Extract the (X, Y) coordinate from the center of the cell holding the provided text.  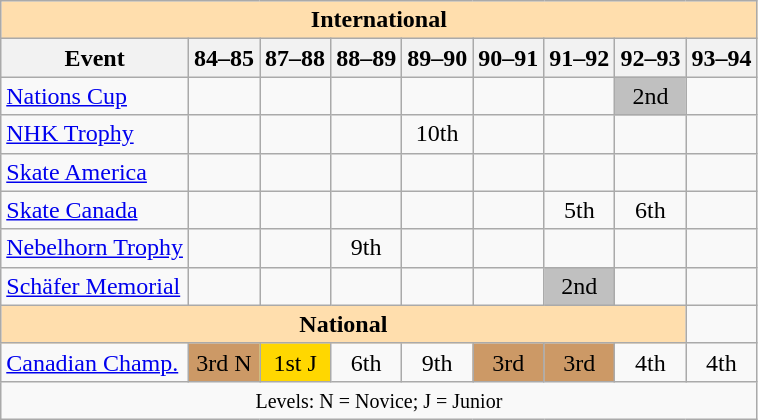
91–92 (580, 58)
3rd N (224, 362)
Canadian Champ. (95, 362)
Schäfer Memorial (95, 286)
NHK Trophy (95, 134)
Levels: N = Novice; J = Junior (379, 400)
1st J (296, 362)
84–85 (224, 58)
Skate America (95, 172)
10th (438, 134)
Skate Canada (95, 210)
87–88 (296, 58)
89–90 (438, 58)
Event (95, 58)
90–91 (508, 58)
International (379, 20)
5th (580, 210)
National (344, 324)
88–89 (366, 58)
92–93 (650, 58)
Nebelhorn Trophy (95, 248)
93–94 (722, 58)
Nations Cup (95, 96)
